Output the (x, y) coordinate of the center of the cell containing the given text.  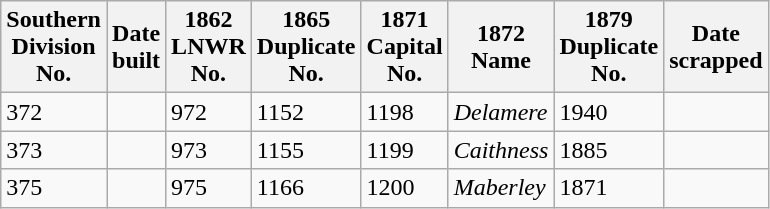
Caithness (501, 150)
973 (209, 150)
1871 (609, 188)
Maberley (501, 188)
Datebuilt (136, 47)
1200 (404, 188)
1871CapitalNo. (404, 47)
1885 (609, 150)
975 (209, 188)
1940 (609, 112)
1862LNWRNo. (209, 47)
1166 (306, 188)
1872Name (501, 47)
1879DuplicateNo. (609, 47)
1198 (404, 112)
372 (54, 112)
SouthernDivisionNo. (54, 47)
375 (54, 188)
1199 (404, 150)
Datescrapped (716, 47)
1155 (306, 150)
1865DuplicateNo. (306, 47)
972 (209, 112)
Delamere (501, 112)
1152 (306, 112)
373 (54, 150)
